Scan for the cell matching the given text and deliver its [X, Y] coordinate at center. 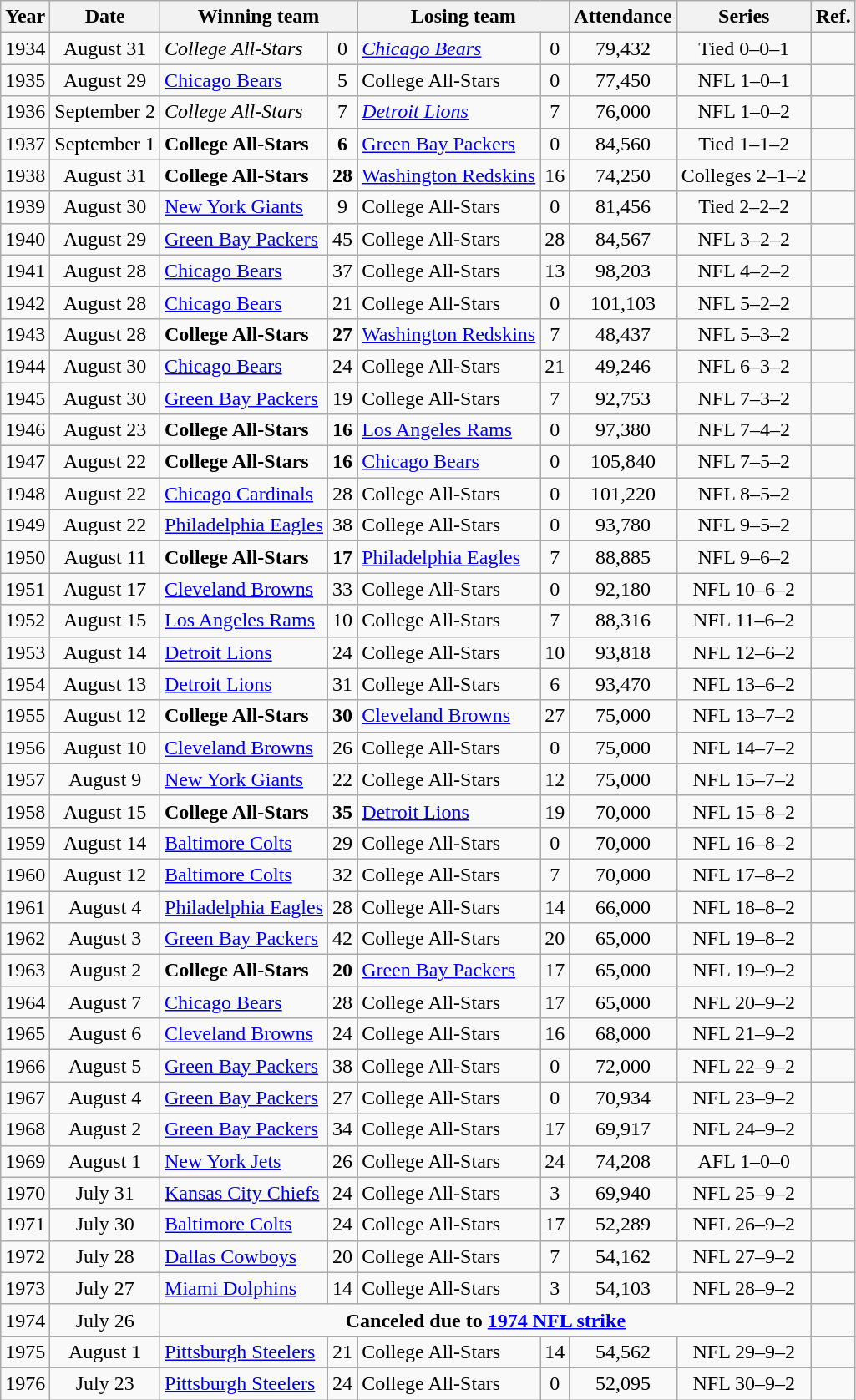
49,246 [623, 366]
1950 [25, 557]
NFL 13–7–2 [743, 716]
88,885 [623, 557]
5 [342, 80]
NFL 15–8–2 [743, 811]
NFL 23–9–2 [743, 1098]
NFL 16–8–2 [743, 843]
54,162 [623, 1256]
Kansas City Chiefs [244, 1193]
1959 [25, 843]
77,450 [623, 80]
1952 [25, 621]
54,562 [623, 1352]
1943 [25, 334]
NFL 9–5–2 [743, 525]
33 [342, 589]
1954 [25, 684]
68,000 [623, 1034]
1968 [25, 1129]
August 7 [105, 1002]
NFL 7–5–2 [743, 462]
September 1 [105, 144]
1970 [25, 1193]
AFL 1–0–0 [743, 1161]
12 [555, 779]
1974 [25, 1320]
Dallas Cowboys [244, 1256]
Tied 2–2–2 [743, 207]
NFL 28–9–2 [743, 1288]
1937 [25, 144]
54,103 [623, 1288]
July 23 [105, 1383]
1944 [25, 366]
74,208 [623, 1161]
30 [342, 716]
Attendance [623, 17]
1936 [25, 112]
1945 [25, 398]
NFL 1–0–1 [743, 80]
August 3 [105, 939]
Winning team [259, 17]
1961 [25, 906]
August 17 [105, 589]
NFL 20–9–2 [743, 1002]
Date [105, 17]
70,934 [623, 1098]
45 [342, 239]
NFL 19–8–2 [743, 939]
48,437 [623, 334]
1951 [25, 589]
1939 [25, 207]
29 [342, 843]
1938 [25, 175]
105,840 [623, 462]
NFL 15–7–2 [743, 779]
1947 [25, 462]
August 9 [105, 779]
69,940 [623, 1193]
13 [555, 271]
9 [342, 207]
Series [743, 17]
Tied 1–1–2 [743, 144]
84,560 [623, 144]
NFL 7–3–2 [743, 398]
NFL 29–9–2 [743, 1352]
NFL 5–2–2 [743, 302]
Canceled due to 1974 NFL strike [486, 1320]
1958 [25, 811]
66,000 [623, 906]
July 28 [105, 1256]
1953 [25, 652]
101,220 [623, 494]
1963 [25, 971]
1942 [25, 302]
1975 [25, 1352]
NFL 10–6–2 [743, 589]
NFL 5–3–2 [743, 334]
1940 [25, 239]
NFL 24–9–2 [743, 1129]
NFL 18–8–2 [743, 906]
NFL 26–9–2 [743, 1225]
Miami Dolphins [244, 1288]
76,000 [623, 112]
34 [342, 1129]
1971 [25, 1225]
1934 [25, 48]
1957 [25, 779]
1955 [25, 716]
NFL 4–2–2 [743, 271]
1964 [25, 1002]
22 [342, 779]
July 27 [105, 1288]
93,780 [623, 525]
Ref. [833, 17]
NFL 11–6–2 [743, 621]
1949 [25, 525]
NFL 8–5–2 [743, 494]
35 [342, 811]
84,567 [623, 239]
Chicago Cardinals [244, 494]
81,456 [623, 207]
1962 [25, 939]
1973 [25, 1288]
52,289 [623, 1225]
New York Jets [244, 1161]
NFL 17–8–2 [743, 875]
Colleges 2–1–2 [743, 175]
1941 [25, 271]
37 [342, 271]
NFL 27–9–2 [743, 1256]
July 26 [105, 1320]
NFL 3–2–2 [743, 239]
1972 [25, 1256]
1969 [25, 1161]
NFL 6–3–2 [743, 366]
July 30 [105, 1225]
Tied 0–0–1 [743, 48]
NFL 22–9–2 [743, 1066]
1948 [25, 494]
101,103 [623, 302]
92,180 [623, 589]
74,250 [623, 175]
79,432 [623, 48]
42 [342, 939]
88,316 [623, 621]
97,380 [623, 430]
1935 [25, 80]
August 23 [105, 430]
August 10 [105, 748]
93,818 [623, 652]
1960 [25, 875]
NFL 13–6–2 [743, 684]
Year [25, 17]
NFL 12–6–2 [743, 652]
1976 [25, 1383]
NFL 9–6–2 [743, 557]
NFL 7–4–2 [743, 430]
NFL 21–9–2 [743, 1034]
93,470 [623, 684]
August 11 [105, 557]
92,753 [623, 398]
32 [342, 875]
1966 [25, 1066]
NFL 30–9–2 [743, 1383]
Losing team [463, 17]
NFL 14–7–2 [743, 748]
NFL 19–9–2 [743, 971]
September 2 [105, 112]
July 31 [105, 1193]
72,000 [623, 1066]
NFL 25–9–2 [743, 1193]
NFL 1–0–2 [743, 112]
98,203 [623, 271]
August 5 [105, 1066]
August 6 [105, 1034]
52,095 [623, 1383]
1967 [25, 1098]
1946 [25, 430]
1965 [25, 1034]
August 13 [105, 684]
1956 [25, 748]
69,917 [623, 1129]
31 [342, 684]
